Return (X, Y) of the center of cell containing provided text 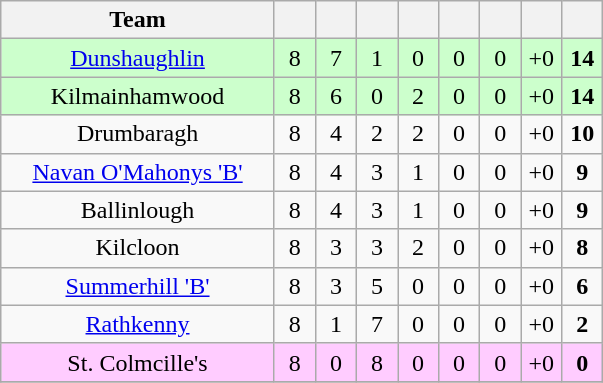
Ballinlough (138, 210)
10 (582, 134)
Summerhill 'B' (138, 286)
Team (138, 20)
Kilmainhamwood (138, 96)
5 (376, 286)
Navan O'Mahonys 'B' (138, 172)
St. Colmcille's (138, 362)
Rathkenny (138, 324)
Drumbaragh (138, 134)
Dunshaughlin (138, 58)
Kilcloon (138, 248)
